Locate the cell with the specified text and output its (x, y) center coordinate. 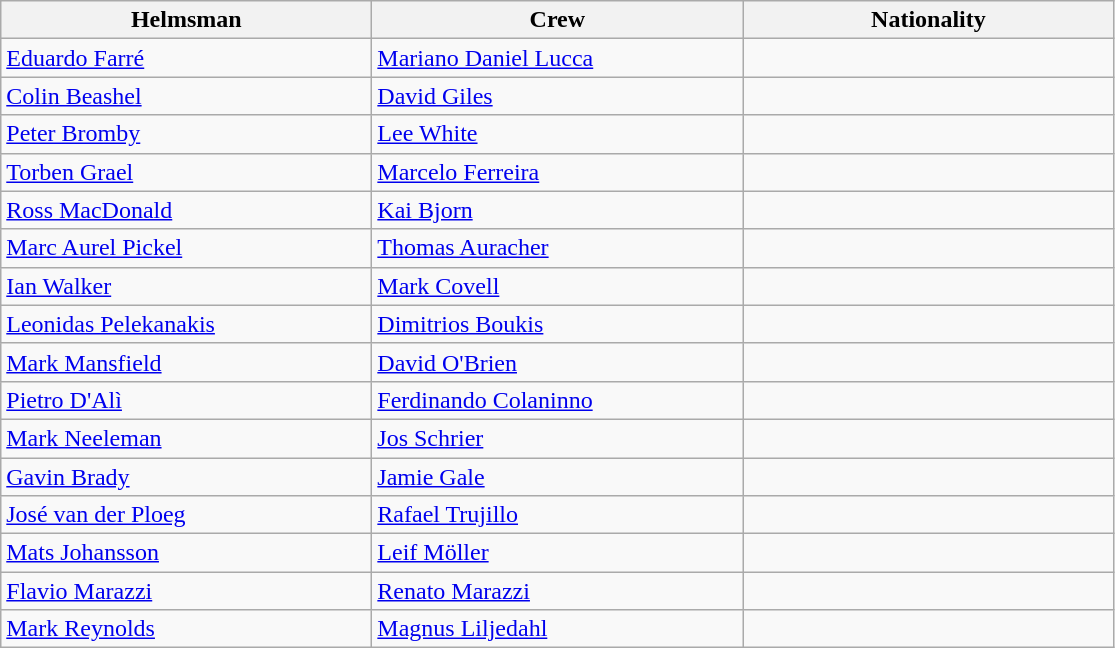
Magnus Liljedahl (558, 629)
David O'Brien (558, 362)
Kai Bjorn (558, 210)
Ross MacDonald (186, 210)
Dimitrios Boukis (558, 324)
Ferdinando Colaninno (558, 400)
Marcelo Ferreira (558, 172)
Mark Reynolds (186, 629)
Colin Beashel (186, 96)
Crew (558, 20)
Helmsman (186, 20)
Eduardo Farré (186, 58)
Leif Möller (558, 553)
Peter Bromby (186, 134)
Rafael Trujillo (558, 515)
Lee White (558, 134)
Jamie Gale (558, 477)
Gavin Brady (186, 477)
Mats Johansson (186, 553)
Jos Schrier (558, 438)
Torben Grael (186, 172)
David Giles (558, 96)
Pietro D'Alì (186, 400)
Flavio Marazzi (186, 591)
Mark Neeleman (186, 438)
Ian Walker (186, 286)
Mark Covell (558, 286)
Mark Mansfield (186, 362)
Nationality (928, 20)
Mariano Daniel Lucca (558, 58)
José van der Ploeg (186, 515)
Thomas Auracher (558, 248)
Marc Aurel Pickel (186, 248)
Leonidas Pelekanakis (186, 324)
Renato Marazzi (558, 591)
